Locate the cell with the specified text and output its (X, Y) center coordinate. 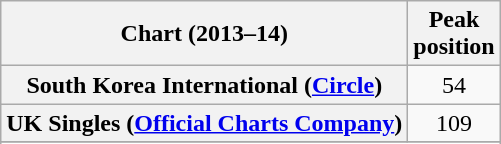
Chart (2013–14) (204, 34)
UK Singles (Official Charts Company) (204, 123)
54 (454, 85)
South Korea International (Circle) (204, 85)
109 (454, 123)
Peakposition (454, 34)
